From the cell containing the given text, extract its center point as (x, y) coordinate. 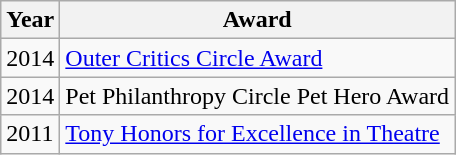
Award (258, 20)
Outer Critics Circle Award (258, 58)
2011 (30, 134)
Year (30, 20)
Pet Philanthropy Circle Pet Hero Award (258, 96)
Tony Honors for Excellence in Theatre (258, 134)
